Return the (x, y) coordinate for the center point of the cell that contains the specified text.  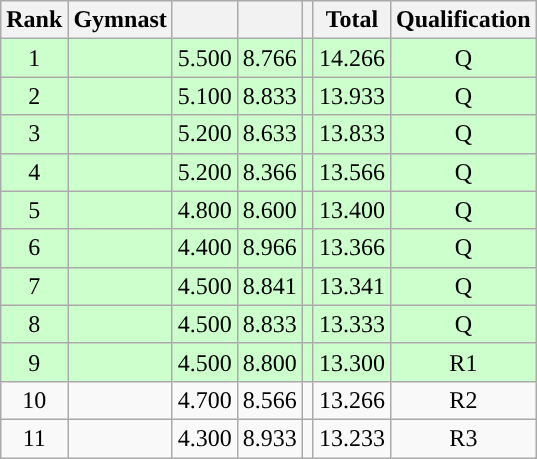
8.841 (270, 286)
13.333 (352, 324)
8.933 (270, 438)
14.266 (352, 58)
13.300 (352, 362)
5 (34, 210)
Gymnast (120, 20)
8.966 (270, 248)
4 (34, 172)
8.633 (270, 134)
1 (34, 58)
2 (34, 96)
4.800 (204, 210)
R3 (464, 438)
13.341 (352, 286)
11 (34, 438)
4.400 (204, 248)
13.266 (352, 400)
8.566 (270, 400)
Total (352, 20)
13.933 (352, 96)
6 (34, 248)
10 (34, 400)
13.366 (352, 248)
8.366 (270, 172)
13.400 (352, 210)
Qualification (464, 20)
5.100 (204, 96)
8.800 (270, 362)
9 (34, 362)
13.833 (352, 134)
5.500 (204, 58)
8.600 (270, 210)
Rank (34, 20)
7 (34, 286)
4.700 (204, 400)
R2 (464, 400)
3 (34, 134)
13.566 (352, 172)
8 (34, 324)
8.766 (270, 58)
R1 (464, 362)
13.233 (352, 438)
4.300 (204, 438)
